Capture the cell that displays the provided text and extract its [X, Y] central coordinate. 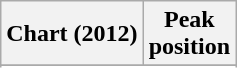
Peak position [189, 34]
Chart (2012) [72, 34]
